Scan for the cell matching the given text and deliver its (X, Y) coordinate at center. 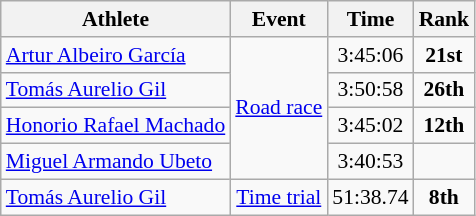
3:50:58 (370, 90)
26th (444, 90)
Artur Albeiro García (116, 55)
Miguel Armando Ubeto (116, 162)
Honorio Rafael Machado (116, 126)
51:38.74 (370, 197)
Time trial (278, 197)
3:40:53 (370, 162)
8th (444, 197)
3:45:06 (370, 55)
3:45:02 (370, 126)
Athlete (116, 19)
Time (370, 19)
Event (278, 19)
12th (444, 126)
Rank (444, 19)
21st (444, 55)
Road race (278, 108)
